Pinpoint the cell where the given text exists, returning its [x, y] midpoint coordinate. 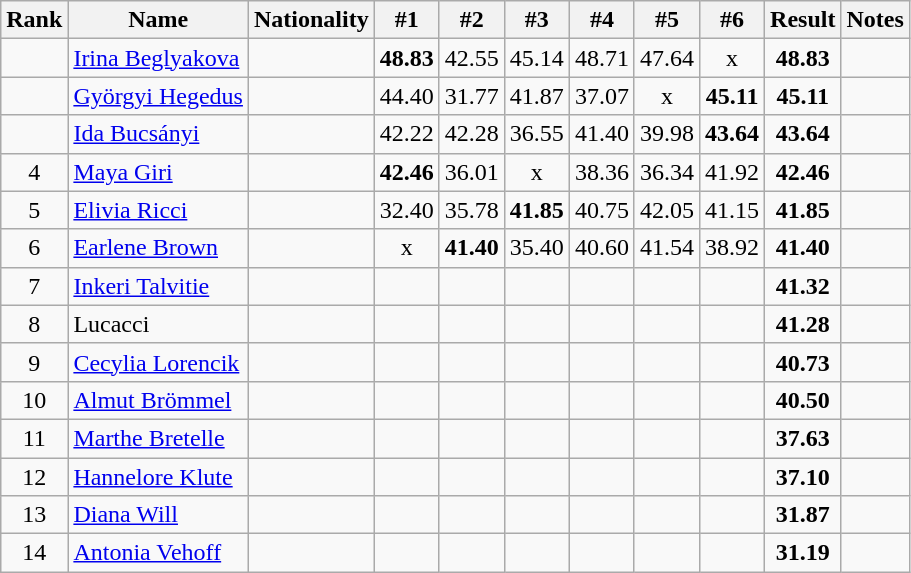
38.92 [732, 248]
37.63 [803, 438]
Lucacci [158, 324]
32.40 [406, 210]
7 [34, 286]
4 [34, 172]
Inkeri Talvitie [158, 286]
Earlene Brown [158, 248]
10 [34, 400]
Notes [875, 20]
37.10 [803, 477]
40.73 [803, 362]
42.22 [406, 134]
Ida Bucsányi [158, 134]
#4 [602, 20]
Diana Will [158, 515]
5 [34, 210]
41.92 [732, 172]
35.40 [536, 248]
#6 [732, 20]
Nationality [311, 20]
41.87 [536, 96]
39.98 [666, 134]
Cecylia Lorencik [158, 362]
31.87 [803, 515]
8 [34, 324]
40.75 [602, 210]
Rank [34, 20]
12 [34, 477]
Elivia Ricci [158, 210]
Result [803, 20]
42.28 [472, 134]
41.28 [803, 324]
40.60 [602, 248]
Hannelore Klute [158, 477]
45.14 [536, 58]
35.78 [472, 210]
37.07 [602, 96]
42.55 [472, 58]
Maya Giri [158, 172]
31.19 [803, 553]
41.54 [666, 248]
48.71 [602, 58]
#5 [666, 20]
41.15 [732, 210]
31.77 [472, 96]
#2 [472, 20]
36.55 [536, 134]
#3 [536, 20]
36.01 [472, 172]
Marthe Bretelle [158, 438]
40.50 [803, 400]
36.34 [666, 172]
42.05 [666, 210]
#1 [406, 20]
38.36 [602, 172]
Name [158, 20]
Irina Beglyakova [158, 58]
Almut Brömmel [158, 400]
44.40 [406, 96]
Antonia Vehoff [158, 553]
11 [34, 438]
13 [34, 515]
9 [34, 362]
41.32 [803, 286]
6 [34, 248]
47.64 [666, 58]
Györgyi Hegedus [158, 96]
14 [34, 553]
